Provide the (X, Y) coordinate of the cell's center where the given text is located.  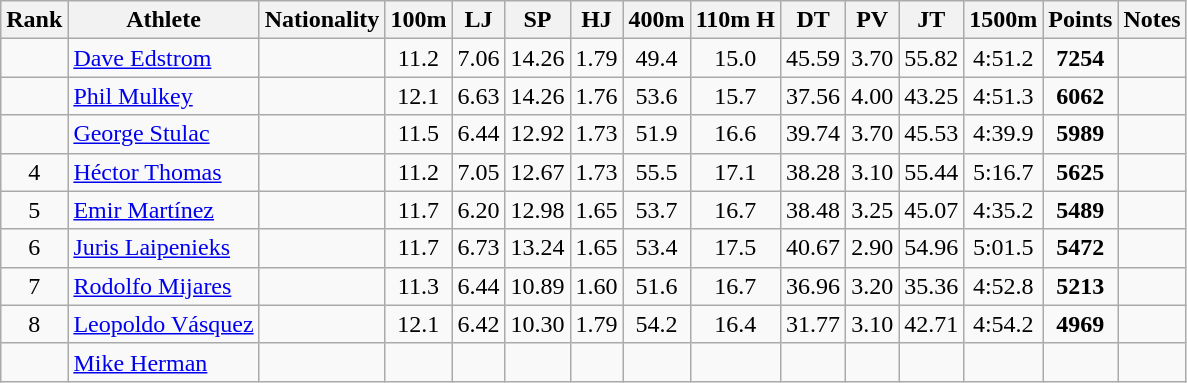
4:51.3 (1004, 96)
George Stulac (164, 134)
45.53 (932, 134)
4:51.2 (1004, 58)
400m (656, 20)
7254 (1080, 58)
Athlete (164, 20)
6.73 (478, 248)
4:35.2 (1004, 210)
5989 (1080, 134)
37.56 (814, 96)
4 (34, 172)
53.6 (656, 96)
Points (1080, 20)
4969 (1080, 324)
Leopoldo Vásquez (164, 324)
10.89 (538, 286)
5:16.7 (1004, 172)
12.92 (538, 134)
2.90 (872, 248)
53.4 (656, 248)
40.67 (814, 248)
4:39.9 (1004, 134)
51.6 (656, 286)
4:52.8 (1004, 286)
Mike Herman (164, 362)
42.71 (932, 324)
16.4 (735, 324)
Notes (1152, 20)
15.0 (735, 58)
10.30 (538, 324)
13.24 (538, 248)
31.77 (814, 324)
4:54.2 (1004, 324)
DT (814, 20)
3.20 (872, 286)
16.6 (735, 134)
Phil Mulkey (164, 96)
Rank (34, 20)
11.5 (418, 134)
Emir Martínez (164, 210)
53.7 (656, 210)
Dave Edstrom (164, 58)
15.7 (735, 96)
55.5 (656, 172)
55.82 (932, 58)
36.96 (814, 286)
5:01.5 (1004, 248)
39.74 (814, 134)
38.28 (814, 172)
5489 (1080, 210)
5625 (1080, 172)
6.42 (478, 324)
45.07 (932, 210)
6062 (1080, 96)
38.48 (814, 210)
5 (34, 210)
SP (538, 20)
54.96 (932, 248)
7 (34, 286)
17.1 (735, 172)
6.63 (478, 96)
Juris Laipenieks (164, 248)
12.67 (538, 172)
7.05 (478, 172)
8 (34, 324)
Rodolfo Mijares (164, 286)
49.4 (656, 58)
51.9 (656, 134)
110m H (735, 20)
55.44 (932, 172)
1.60 (596, 286)
LJ (478, 20)
35.36 (932, 286)
5213 (1080, 286)
54.2 (656, 324)
11.3 (418, 286)
HJ (596, 20)
1.76 (596, 96)
7.06 (478, 58)
17.5 (735, 248)
12.98 (538, 210)
43.25 (932, 96)
1500m (1004, 20)
4.00 (872, 96)
6 (34, 248)
3.25 (872, 210)
5472 (1080, 248)
6.20 (478, 210)
PV (872, 20)
JT (932, 20)
Nationality (322, 20)
100m (418, 20)
Héctor Thomas (164, 172)
45.59 (814, 58)
